Capture the cell that displays the provided text and extract its (X, Y) central coordinate. 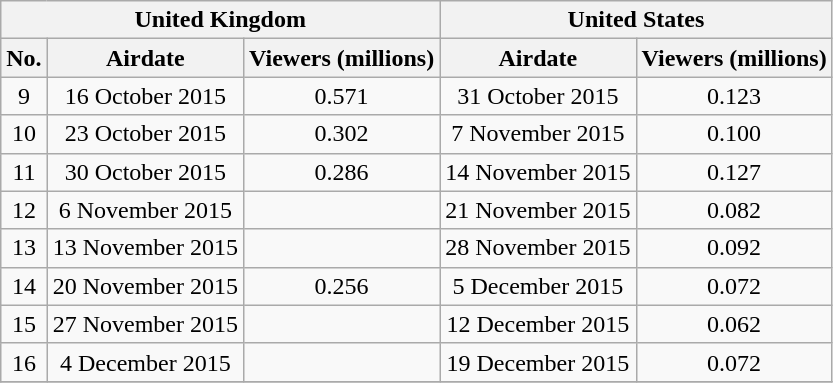
31 October 2015 (538, 96)
0.092 (734, 248)
28 November 2015 (538, 248)
12 (24, 210)
14 (24, 286)
27 November 2015 (145, 324)
United States (636, 20)
0.062 (734, 324)
0.286 (342, 172)
10 (24, 134)
15 (24, 324)
13 November 2015 (145, 248)
0.127 (734, 172)
30 October 2015 (145, 172)
12 December 2015 (538, 324)
0.100 (734, 134)
No. (24, 58)
0.256 (342, 286)
16 (24, 362)
13 (24, 248)
9 (24, 96)
21 November 2015 (538, 210)
5 December 2015 (538, 286)
United Kingdom (220, 20)
0.302 (342, 134)
0.082 (734, 210)
16 October 2015 (145, 96)
0.123 (734, 96)
4 December 2015 (145, 362)
23 October 2015 (145, 134)
20 November 2015 (145, 286)
14 November 2015 (538, 172)
7 November 2015 (538, 134)
6 November 2015 (145, 210)
11 (24, 172)
19 December 2015 (538, 362)
0.571 (342, 96)
